For the text-containing cell, return its midpoint in [X, Y] coordinate format. 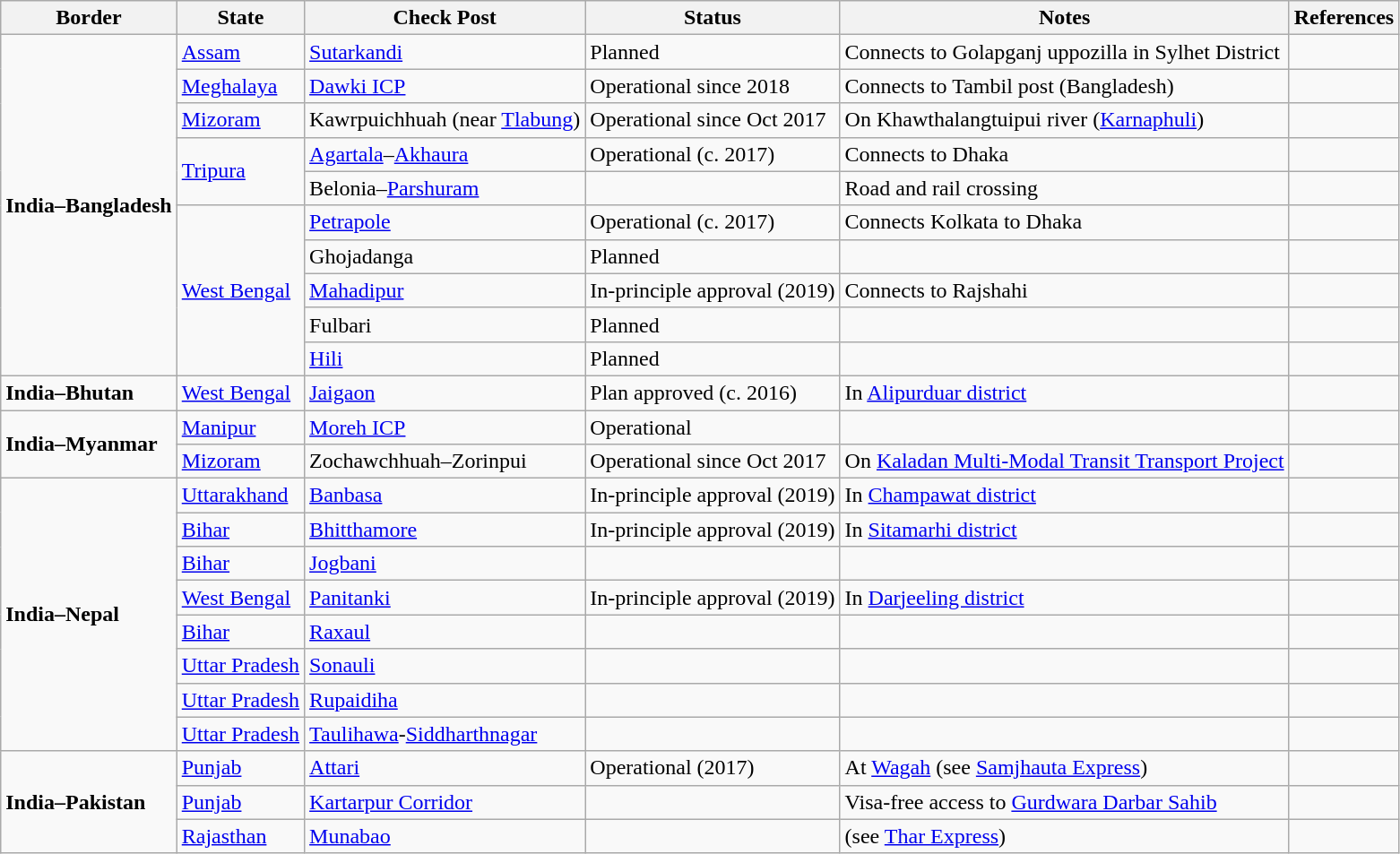
Jaigaon [445, 392]
Raxaul [445, 632]
Jogbani [445, 564]
India–Bangladesh [89, 206]
In Sitamarhi district [1065, 530]
Sutarkandi [445, 52]
India–Pakistan [89, 802]
Agartala–Akhaura [445, 154]
Kartarpur Corridor [445, 802]
Operational since 2018 [713, 86]
Dawki ICP [445, 86]
In Champawat district [1065, 496]
Taulihawa-Siddharthnagar [445, 734]
Operational (2017) [713, 768]
Petrapole [445, 222]
Connects to Golapganj uppozilla in Sylhet District [1065, 52]
Connects Kolkata to Dhaka [1065, 222]
Hili [445, 358]
Munabao [445, 836]
Check Post [445, 18]
Moreh ICP [445, 427]
India–Nepal [89, 615]
Attari [445, 768]
(see Thar Express) [1065, 836]
Uttarakhand [240, 496]
Panitanki [445, 598]
Plan approved (c. 2016) [713, 392]
On Khawthalangtuipui river (Karnaphuli) [1065, 120]
India–Bhutan [89, 392]
Border [89, 18]
Connects to Dhaka [1065, 154]
In Darjeeling district [1065, 598]
India–Myanmar [89, 444]
Manipur [240, 427]
Connects to Rajshahi [1065, 290]
Kawrpuichhuah (near Tlabung) [445, 120]
Operational [713, 427]
Bhitthamore [445, 530]
Notes [1065, 18]
Tripura [240, 171]
Rupaidiha [445, 700]
In Alipurduar district [1065, 392]
References [1344, 18]
Status [713, 18]
At Wagah (see Samjhauta Express) [1065, 768]
Banbasa [445, 496]
Meghalaya [240, 86]
On Kaladan Multi-Modal Transit Transport Project [1065, 462]
Fulbari [445, 324]
Sonauli [445, 666]
Road and rail crossing [1065, 188]
Mahadipur [445, 290]
State [240, 18]
Zochawchhuah–Zorinpui [445, 462]
Connects to Tambil post (Bangladesh) [1065, 86]
Ghojadanga [445, 256]
Belonia–Parshuram [445, 188]
Assam [240, 52]
Rajasthan [240, 836]
Visa-free access to Gurdwara Darbar Sahib [1065, 802]
